Return the (x, y) coordinate for the center point of the cell that contains the specified text.  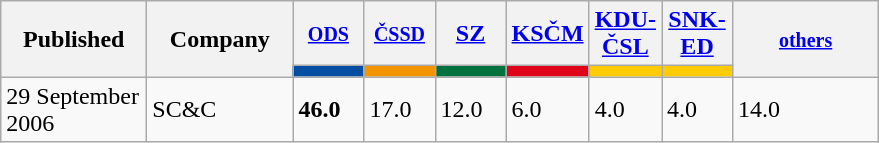
Company (220, 39)
others (806, 39)
29 September 2006 (74, 110)
SNK-ED (698, 34)
14.0 (806, 110)
KSČM (548, 34)
46.0 (328, 110)
ODS (328, 34)
12.0 (470, 110)
SZ (470, 34)
17.0 (400, 110)
SC&C (220, 110)
Published (74, 39)
6.0 (548, 110)
KDU-ČSL (625, 34)
ČSSD (400, 34)
